Detect which cell encompasses the target text, then output its [x, y] center coordinate. 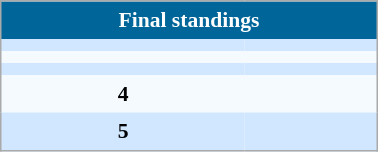
Final standings [189, 20]
4 [122, 94]
5 [122, 131]
